For the text-containing cell, return its midpoint in (X, Y) coordinate format. 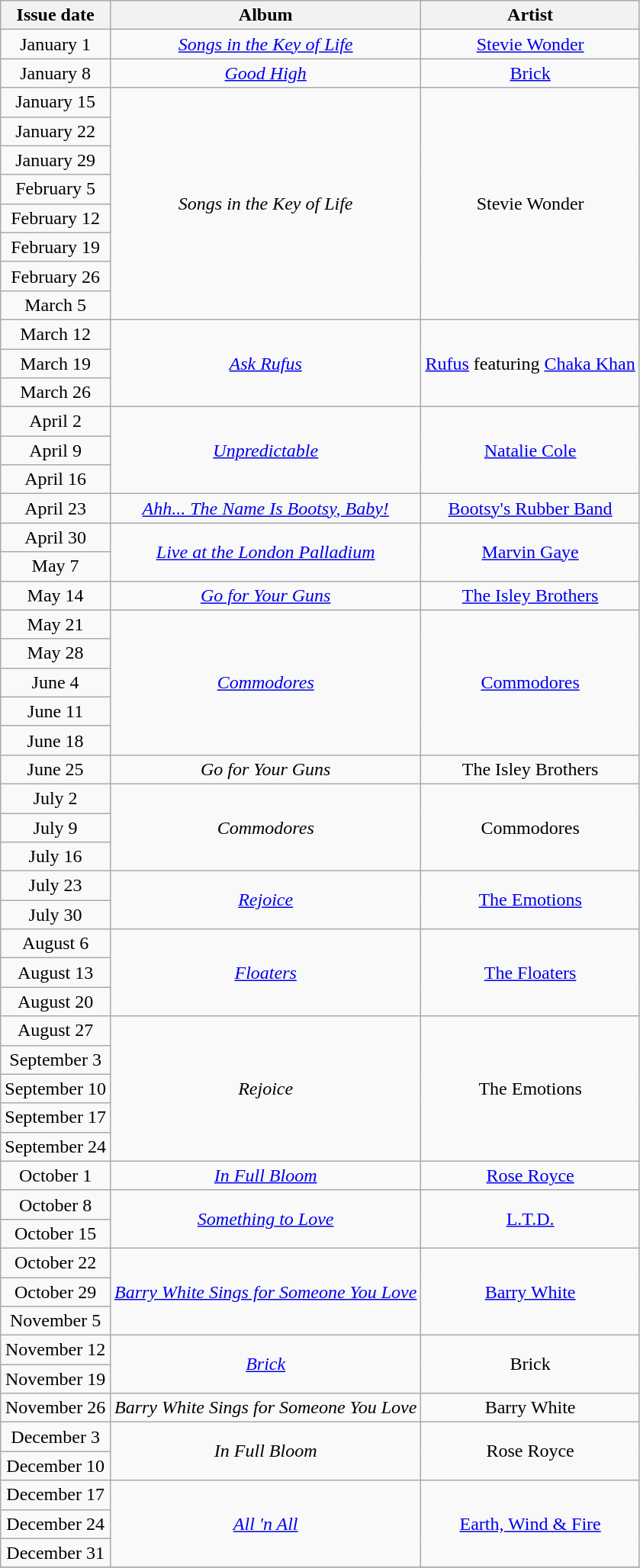
July 2 (56, 798)
September 10 (56, 1089)
The Floaters (530, 973)
Rufus featuring Chaka Khan (530, 363)
August 27 (56, 1031)
April 30 (56, 537)
February 12 (56, 218)
March 5 (56, 305)
April 9 (56, 451)
February 19 (56, 247)
September 17 (56, 1117)
April 16 (56, 479)
Album (265, 15)
November 12 (56, 1350)
July 30 (56, 915)
Natalie Cole (530, 451)
August 6 (56, 944)
November 5 (56, 1321)
June 4 (56, 682)
Unpredictable (265, 451)
March 12 (56, 334)
January 1 (56, 44)
Issue date (56, 15)
June 25 (56, 769)
July 23 (56, 886)
October 8 (56, 1204)
September 24 (56, 1146)
March 26 (56, 393)
October 15 (56, 1233)
February 26 (56, 276)
Ask Rufus (265, 363)
January 29 (56, 160)
September 3 (56, 1060)
June 18 (56, 740)
February 5 (56, 189)
April 23 (56, 508)
April 2 (56, 422)
January 8 (56, 73)
November 26 (56, 1408)
December 31 (56, 1553)
July 9 (56, 827)
June 11 (56, 711)
May 28 (56, 653)
Floaters (265, 973)
December 24 (56, 1524)
All 'n All (265, 1524)
Ahh... The Name Is Bootsy, Baby! (265, 508)
December 17 (56, 1495)
Something to Love (265, 1219)
Live at the London Palladium (265, 552)
January 15 (56, 102)
Good High (265, 73)
L.T.D. (530, 1219)
January 22 (56, 131)
August 13 (56, 973)
March 19 (56, 364)
July 16 (56, 857)
Earth, Wind & Fire (530, 1524)
November 19 (56, 1379)
May 21 (56, 624)
October 29 (56, 1292)
May 14 (56, 595)
December 10 (56, 1466)
Artist (530, 15)
October 22 (56, 1262)
May 7 (56, 566)
August 20 (56, 1002)
December 3 (56, 1437)
Bootsy's Rubber Band (530, 508)
October 1 (56, 1175)
Marvin Gaye (530, 552)
